Determine the (X, Y) coordinate at the center of the cell enclosing the given text.  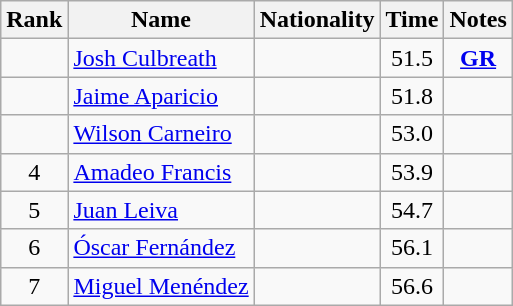
5 (34, 210)
Wilson Carneiro (161, 134)
Jaime Aparicio (161, 96)
4 (34, 172)
Time (412, 20)
Óscar Fernández (161, 248)
51.5 (412, 58)
54.7 (412, 210)
Josh Culbreath (161, 58)
Amadeo Francis (161, 172)
6 (34, 248)
Rank (34, 20)
7 (34, 286)
56.1 (412, 248)
Juan Leiva (161, 210)
56.6 (412, 286)
53.0 (412, 134)
Miguel Menéndez (161, 286)
51.8 (412, 96)
Notes (478, 20)
Nationality (317, 20)
GR (478, 58)
53.9 (412, 172)
Name (161, 20)
